Capture the cell that displays the provided text and extract its [X, Y] central coordinate. 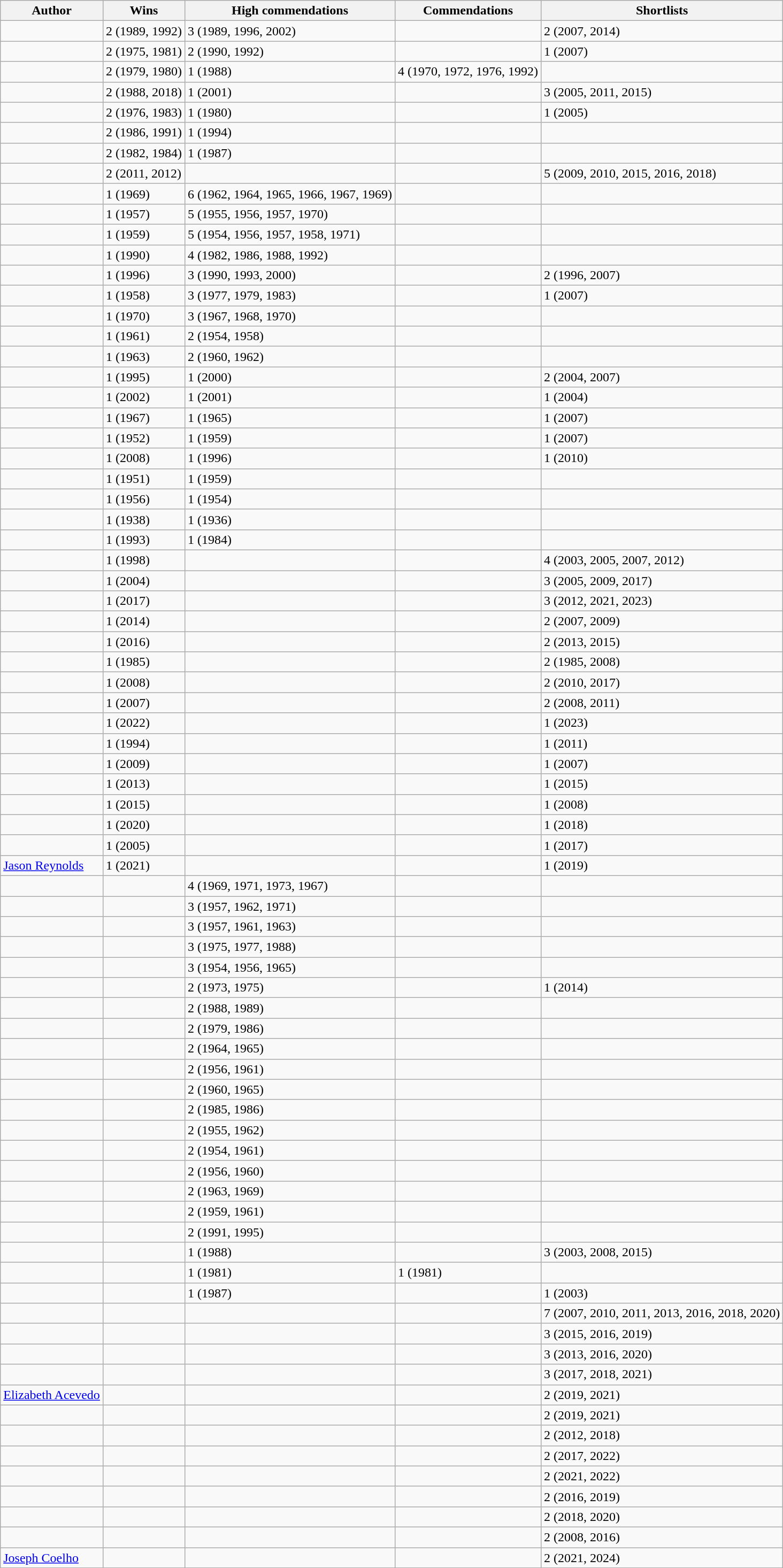
2 (1975, 1981) [143, 51]
3 (2015, 2016, 2019) [662, 1334]
6 (1962, 1964, 1965, 1966, 1967, 1969) [290, 194]
1 (1958) [143, 296]
3 (1967, 1968, 1970) [290, 316]
4 (2003, 2005, 2007, 2012) [662, 560]
1 (1993) [143, 540]
1 (2018) [662, 825]
3 (1975, 1977, 1988) [290, 947]
2 (1956, 1961) [290, 1069]
3 (1989, 1996, 2002) [290, 31]
1 (2019) [662, 865]
1 (2022) [143, 723]
2 (1954, 1958) [290, 336]
1 (1961) [143, 336]
2 (1985, 1986) [290, 1110]
2 (1963, 1969) [290, 1191]
2 (1982, 1984) [143, 153]
2 (1954, 1961) [290, 1150]
2 (2013, 2015) [662, 642]
2 (1979, 1980) [143, 72]
4 (1970, 1972, 1976, 1992) [467, 72]
2 (1955, 1962) [290, 1130]
2 (1991, 1995) [290, 1232]
1 (2010) [662, 458]
4 (1969, 1971, 1973, 1967) [290, 886]
1 (1954) [290, 499]
1 (1970) [143, 316]
3 (1990, 1993, 2000) [290, 275]
Jason Reynolds [52, 865]
1 (2000) [290, 377]
High commendations [290, 11]
1 (1956) [143, 499]
Shortlists [662, 11]
3 (2013, 2016, 2020) [662, 1354]
2 (2021, 2024) [662, 1558]
4 (1982, 1986, 1988, 1992) [290, 255]
2 (2008, 2016) [662, 1537]
1 (2020) [143, 825]
1 (1967) [143, 418]
1 (1998) [143, 560]
2 (2010, 2017) [662, 682]
1 (2021) [143, 865]
5 (1955, 1956, 1957, 1970) [290, 214]
2 (1964, 1965) [290, 1049]
Wins [143, 11]
1 (1980) [290, 112]
3 (1977, 1979, 1983) [290, 296]
5 (2009, 2010, 2015, 2016, 2018) [662, 173]
2 (1960, 1965) [290, 1089]
2 (2004, 2007) [662, 377]
2 (2007, 2014) [662, 31]
3 (2003, 2008, 2015) [662, 1252]
3 (2017, 2018, 2021) [662, 1374]
2 (1979, 1986) [290, 1028]
1 (2013) [143, 784]
5 (1954, 1956, 1957, 1958, 1971) [290, 234]
Elizabeth Acevedo [52, 1395]
1 (1985) [143, 662]
Joseph Coelho [52, 1558]
2 (2016, 2019) [662, 1496]
1 (1938) [143, 519]
2 (2011, 2012) [143, 173]
3 (1957, 1961, 1963) [290, 927]
1 (1990) [143, 255]
1 (1969) [143, 194]
2 (1959, 1961) [290, 1211]
3 (1957, 1962, 1971) [290, 906]
2 (1986, 1991) [143, 133]
1 (1936) [290, 519]
1 (1984) [290, 540]
1 (2011) [662, 743]
7 (2007, 2010, 2011, 2013, 2016, 2018, 2020) [662, 1313]
1 (1963) [143, 357]
2 (1988, 2018) [143, 92]
2 (1988, 1989) [290, 1008]
1 (2023) [662, 723]
2 (1956, 1960) [290, 1171]
2 (1973, 1975) [290, 988]
2 (1976, 1983) [143, 112]
2 (2021, 2022) [662, 1476]
1 (2002) [143, 397]
2 (2018, 2020) [662, 1517]
1 (1957) [143, 214]
1 (1965) [290, 418]
1 (2003) [662, 1293]
2 (2017, 2022) [662, 1456]
2 (1989, 1992) [143, 31]
1 (1995) [143, 377]
2 (1996, 2007) [662, 275]
1 (1951) [143, 479]
3 (1954, 1956, 1965) [290, 967]
1 (2009) [143, 764]
3 (2005, 2011, 2015) [662, 92]
2 (1985, 2008) [662, 662]
3 (2012, 2021, 2023) [662, 601]
2 (2012, 2018) [662, 1435]
Commendations [467, 11]
3 (2005, 2009, 2017) [662, 580]
2 (1990, 1992) [290, 51]
2 (2008, 2011) [662, 703]
1 (1952) [143, 438]
2 (2007, 2009) [662, 621]
Author [52, 11]
1 (2016) [143, 642]
2 (1960, 1962) [290, 357]
